Search for the cell housing the specified text and yield its (X, Y) center coordinate. 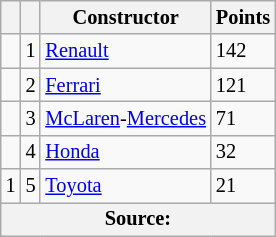
121 (243, 85)
Honda (125, 152)
4 (31, 152)
Ferrari (125, 85)
McLaren-Mercedes (125, 118)
5 (31, 186)
3 (31, 118)
Source: (138, 219)
71 (243, 118)
Constructor (125, 17)
32 (243, 152)
Renault (125, 51)
Points (243, 17)
Toyota (125, 186)
21 (243, 186)
142 (243, 51)
2 (31, 85)
